Detect which cell encompasses the target text, then output its (X, Y) center coordinate. 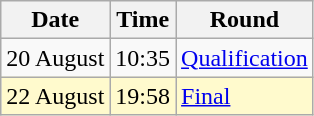
Time (143, 20)
Date (56, 20)
Qualification (245, 58)
22 August (56, 96)
Round (245, 20)
Final (245, 96)
10:35 (143, 58)
19:58 (143, 96)
20 August (56, 58)
